Determine the [X, Y] coordinate at the center of the cell enclosing the given text.  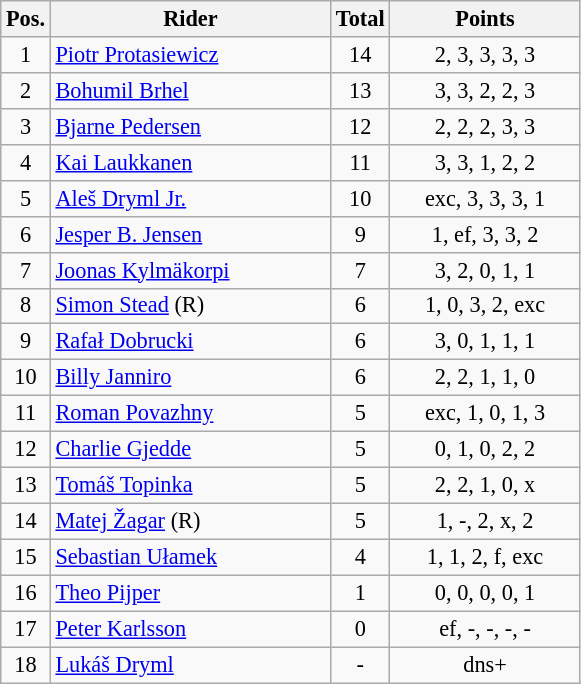
Matej Žagar (R) [190, 521]
- [360, 665]
Roman Povazhny [190, 414]
17 [26, 629]
Theo Pijper [190, 593]
Aleš Dryml Jr. [190, 198]
Simon Stead (R) [190, 306]
Points [485, 19]
exc, 3, 3, 3, 1 [485, 198]
exc, 1, 0, 1, 3 [485, 414]
Sebastian Ułamek [190, 557]
Rider [190, 19]
2, 2, 1, 1, 0 [485, 378]
3, 3, 2, 2, 3 [485, 90]
Lukáš Dryml [190, 665]
Total [360, 19]
dns+ [485, 665]
Peter Karlsson [190, 629]
3 [26, 126]
Bjarne Pedersen [190, 126]
2 [26, 90]
1, 0, 3, 2, exc [485, 306]
0 [360, 629]
Rafał Dobrucki [190, 342]
1, 1, 2, f, exc [485, 557]
16 [26, 593]
ef, -, -, -, - [485, 629]
Joonas Kylmäkorpi [190, 270]
3, 0, 1, 1, 1 [485, 342]
2, 2, 2, 3, 3 [485, 126]
15 [26, 557]
0, 0, 0, 0, 1 [485, 593]
Pos. [26, 19]
1, ef, 3, 3, 2 [485, 234]
3, 3, 1, 2, 2 [485, 162]
Billy Janniro [190, 378]
1, -, 2, x, 2 [485, 521]
8 [26, 306]
2, 3, 3, 3, 3 [485, 55]
Kai Laukkanen [190, 162]
Jesper B. Jensen [190, 234]
2, 2, 1, 0, x [485, 485]
Piotr Protasiewicz [190, 55]
Charlie Gjedde [190, 450]
18 [26, 665]
3, 2, 0, 1, 1 [485, 270]
Tomáš Topinka [190, 485]
Bohumil Brhel [190, 90]
0, 1, 0, 2, 2 [485, 450]
